Capture the cell that displays the provided text and extract its [X, Y] central coordinate. 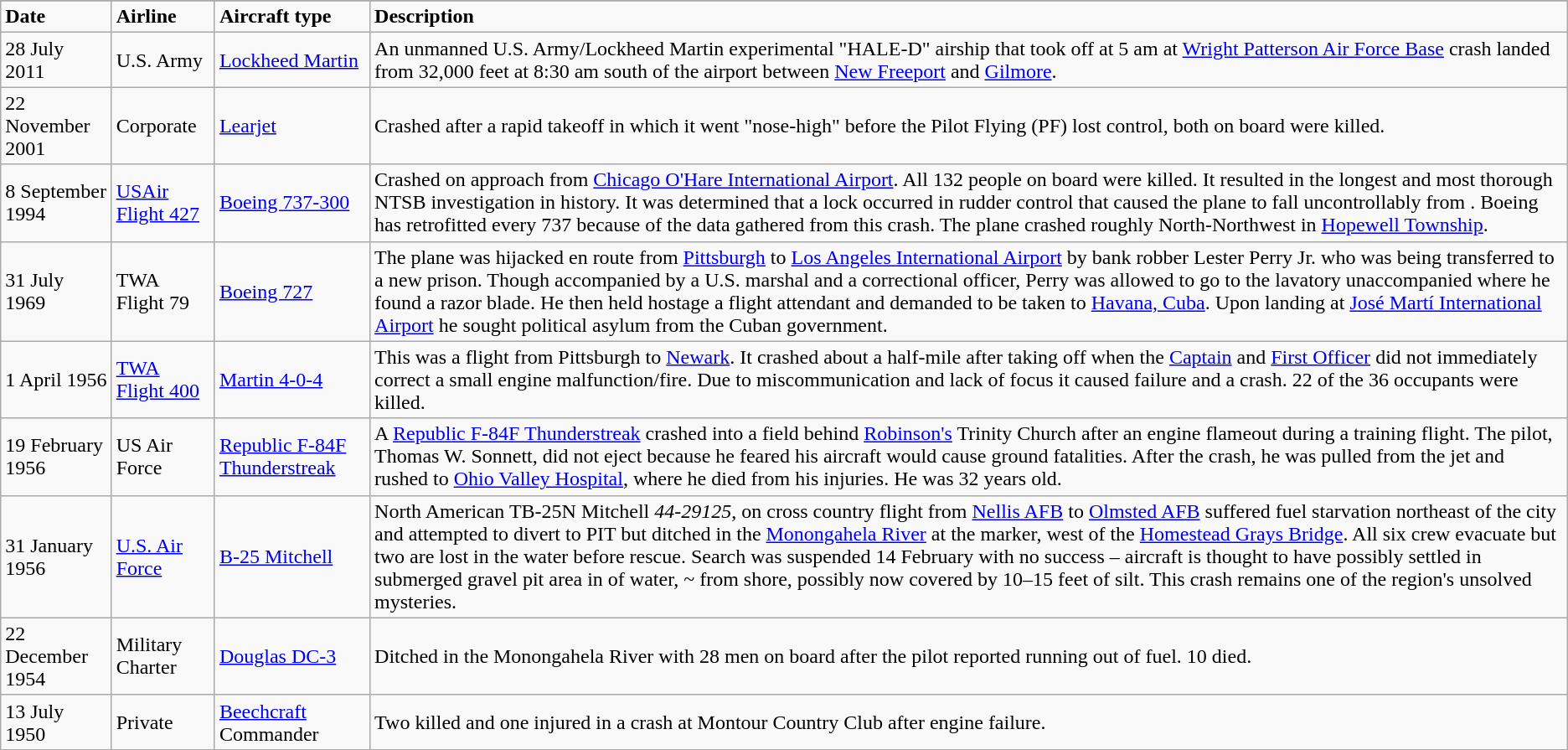
Republic F-84F Thunderstreak [291, 457]
13 July 1950 [56, 722]
1 April 1956 [56, 380]
Douglas DC-3 [291, 656]
28 July 2011 [56, 60]
Learjet [291, 126]
Airline [162, 17]
8 September 1994 [56, 203]
Ditched in the Monongahela River with 28 men on board after the pilot reported running out of fuel. 10 died. [969, 656]
B-25 Mitchell [291, 556]
19 February 1956 [56, 457]
Lockheed Martin [291, 60]
U.S. Air Force [162, 556]
Two killed and one injured in a crash at Montour Country Club after engine failure. [969, 722]
Date [56, 17]
USAir Flight 427 [162, 203]
TWA Flight 400 [162, 380]
Military Charter [162, 656]
Martin 4-0-4 [291, 380]
Private [162, 722]
22 November 2001 [56, 126]
Boeing 737-300 [291, 203]
Description [969, 17]
Crashed after a rapid takeoff in which it went "nose-high" before the Pilot Flying (PF) lost control, both on board were killed. [969, 126]
31 January 1956 [56, 556]
U.S. Army [162, 60]
US Air Force [162, 457]
TWA Flight 79 [162, 292]
22 December 1954 [56, 656]
Aircraft type [291, 17]
Corporate [162, 126]
31 July 1969 [56, 292]
Beechcraft Commander [291, 722]
Boeing 727 [291, 292]
